Provide the [X, Y] coordinate of the cell's center where the given text is located.  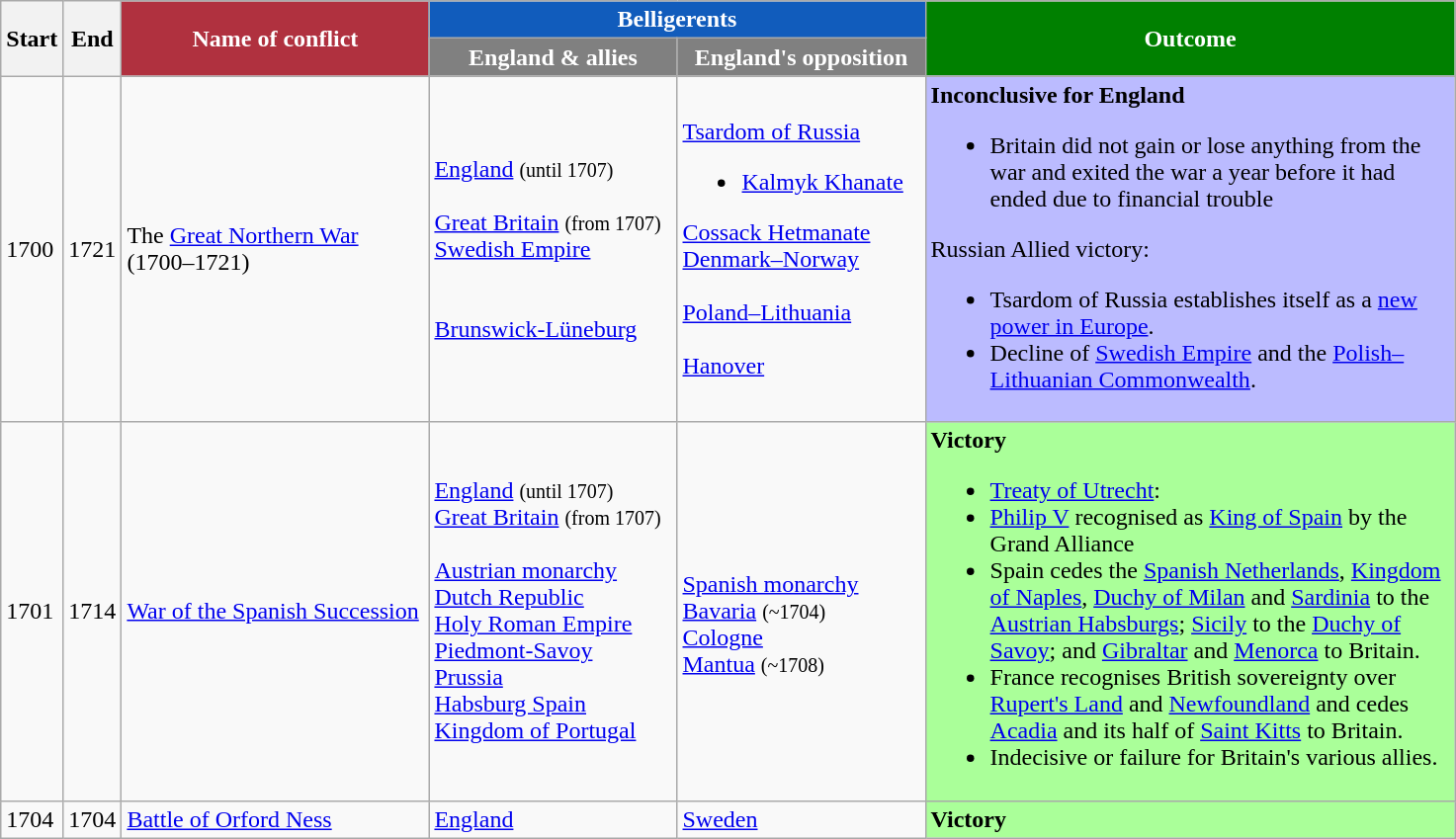
1700 [32, 249]
Start [32, 39]
1721 [93, 249]
Victory [1190, 819]
England's opposition [801, 57]
Outcome [1190, 39]
England [554, 819]
Belligerents [677, 20]
End [93, 39]
1714 [93, 611]
The Great Northern War(1700–1721) [275, 249]
England (until 1707) Great Britain (from 1707) Swedish Empire Brunswick-Lüneburg [554, 249]
Name of conflict [275, 39]
Spanish monarchy Bavaria (~1704) Cologne Mantua (~1708) [801, 611]
War of the Spanish Succession [275, 611]
1701 [32, 611]
Tsardom of RussiaKalmyk Khanate Cossack Hetmanate Denmark–Norway Poland–Lithuania Hanover [801, 249]
Sweden [801, 819]
England & allies [554, 57]
Battle of Orford Ness [275, 819]
